Detect which cell encompasses the target text, then output its [X, Y] center coordinate. 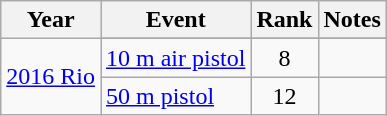
2016 Rio [51, 77]
8 [284, 58]
Event [175, 20]
Rank [284, 20]
Year [51, 20]
50 m pistol [175, 96]
Notes [352, 20]
12 [284, 96]
10 m air pistol [175, 58]
